Search for the cell housing the specified text and yield its [X, Y] center coordinate. 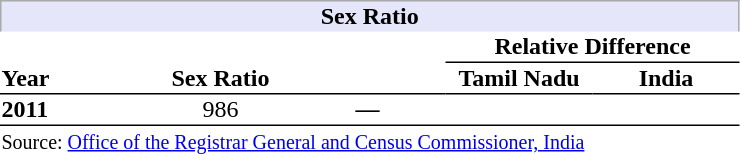
Relative Difference [593, 48]
986 [220, 109]
India [666, 79]
Tamil Nadu [520, 79]
— [370, 109]
2011 [74, 109]
Year [74, 64]
